Determine the [x, y] coordinate at the center of the cell enclosing the given text.  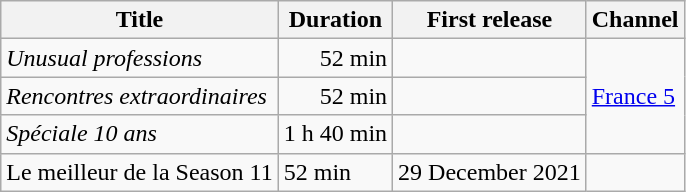
First release [490, 20]
Title [140, 20]
1 h 40 min [335, 134]
29 December 2021 [490, 172]
Le meilleur de la Season 11 [140, 172]
Spéciale 10 ans [140, 134]
Unusual professions [140, 58]
Channel [635, 20]
Rencontres extraordinaires [140, 96]
France 5 [635, 96]
Duration [335, 20]
